Determine the [X, Y] coordinate at the center of the cell enclosing the given text.  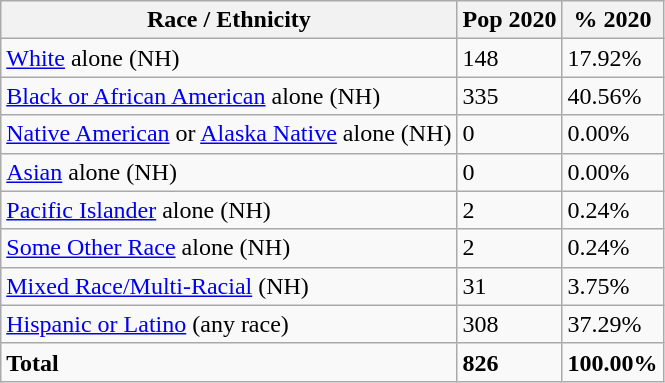
Asian alone (NH) [229, 172]
308 [510, 324]
826 [510, 362]
Pacific Islander alone (NH) [229, 210]
17.92% [612, 58]
Mixed Race/Multi-Racial (NH) [229, 286]
Native American or Alaska Native alone (NH) [229, 134]
3.75% [612, 286]
40.56% [612, 96]
Total [229, 362]
335 [510, 96]
Some Other Race alone (NH) [229, 248]
Black or African American alone (NH) [229, 96]
White alone (NH) [229, 58]
31 [510, 286]
Hispanic or Latino (any race) [229, 324]
Pop 2020 [510, 20]
37.29% [612, 324]
Race / Ethnicity [229, 20]
100.00% [612, 362]
% 2020 [612, 20]
148 [510, 58]
